Return [x, y] of the center of cell containing provided text 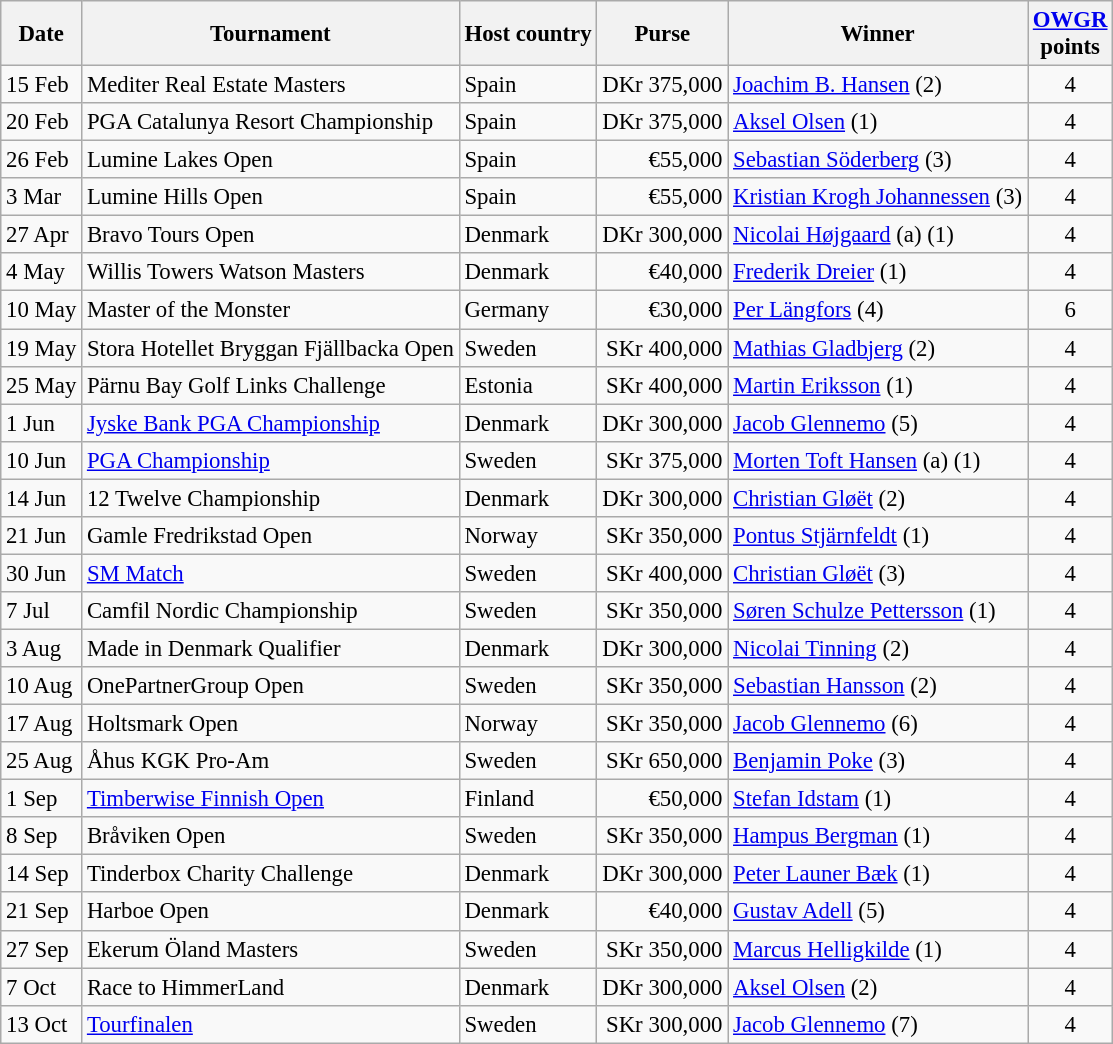
27 Sep [42, 949]
Purse [662, 34]
7 Oct [42, 987]
Race to HimmerLand [271, 987]
Host country [528, 34]
26 Feb [42, 160]
Hampus Bergman (1) [878, 836]
Benjamin Poke (3) [878, 761]
SM Match [271, 573]
Stora Hotellet Bryggan Fjällbacka Open [271, 348]
Morten Toft Hansen (a) (1) [878, 460]
PGA Championship [271, 460]
Lumine Hills Open [271, 197]
Joachim B. Hansen (2) [878, 85]
30 Jun [42, 573]
Per Längfors (4) [878, 310]
Frederik Dreier (1) [878, 273]
Kristian Krogh Johannessen (3) [878, 197]
Tinderbox Charity Challenge [271, 874]
14 Jun [42, 498]
Jacob Glennemo (5) [878, 423]
Sebastian Söderberg (3) [878, 160]
Marcus Helligkilde (1) [878, 949]
15 Feb [42, 85]
Harboe Open [271, 912]
27 Apr [42, 235]
20 Feb [42, 122]
PGA Catalunya Resort Championship [271, 122]
Peter Launer Bæk (1) [878, 874]
Bravo Tours Open [271, 235]
Tournament [271, 34]
Åhus KGK Pro-Am [271, 761]
Stefan Idstam (1) [878, 799]
Tourfinalen [271, 1024]
Gamle Fredrikstad Open [271, 536]
Bråviken Open [271, 836]
Jyske Bank PGA Championship [271, 423]
3 Mar [42, 197]
Holtsmark Open [271, 724]
SKr 375,000 [662, 460]
Jacob Glennemo (7) [878, 1024]
Jacob Glennemo (6) [878, 724]
€50,000 [662, 799]
21 Sep [42, 912]
21 Jun [42, 536]
14 Sep [42, 874]
Master of the Monster [271, 310]
Ekerum Öland Masters [271, 949]
Christian Gløët (2) [878, 498]
10 Aug [42, 686]
Aksel Olsen (2) [878, 987]
10 Jun [42, 460]
Finland [528, 799]
Mathias Gladbjerg (2) [878, 348]
Pärnu Bay Golf Links Challenge [271, 385]
Pontus Stjärnfeldt (1) [878, 536]
3 Aug [42, 648]
SKr 650,000 [662, 761]
Lumine Lakes Open [271, 160]
Winner [878, 34]
1 Sep [42, 799]
19 May [42, 348]
10 May [42, 310]
8 Sep [42, 836]
Willis Towers Watson Masters [271, 273]
12 Twelve Championship [271, 498]
Mediter Real Estate Masters [271, 85]
Aksel Olsen (1) [878, 122]
Christian Gløët (3) [878, 573]
SKr 300,000 [662, 1024]
Estonia [528, 385]
13 Oct [42, 1024]
6 [1070, 310]
1 Jun [42, 423]
€30,000 [662, 310]
Martin Eriksson (1) [878, 385]
25 Aug [42, 761]
Nicolai Tinning (2) [878, 648]
Nicolai Højgaard (a) (1) [878, 235]
Made in Denmark Qualifier [271, 648]
17 Aug [42, 724]
Germany [528, 310]
Camfil Nordic Championship [271, 611]
Sebastian Hansson (2) [878, 686]
OWGRpoints [1070, 34]
25 May [42, 385]
Timberwise Finnish Open [271, 799]
Date [42, 34]
OnePartnerGroup Open [271, 686]
7 Jul [42, 611]
Gustav Adell (5) [878, 912]
4 May [42, 273]
Søren Schulze Pettersson (1) [878, 611]
